Return (X, Y) of the center of cell containing provided text 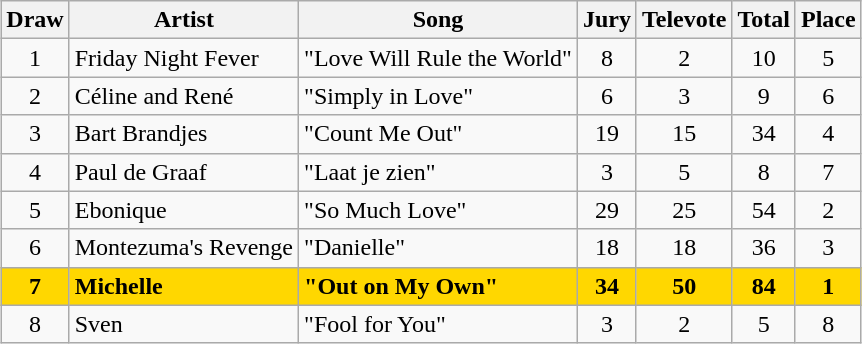
29 (606, 210)
Friday Night Fever (184, 58)
"So Much Love" (438, 210)
"Out on My Own" (438, 286)
84 (764, 286)
50 (684, 286)
"Laat je zien" (438, 172)
Paul de Graaf (184, 172)
"Love Will Rule the World" (438, 58)
25 (684, 210)
Total (764, 20)
15 (684, 134)
"Danielle" (438, 248)
Jury (606, 20)
9 (764, 96)
Sven (184, 324)
Michelle (184, 286)
36 (764, 248)
Artist (184, 20)
Montezuma's Revenge (184, 248)
"Fool for You" (438, 324)
Televote (684, 20)
Ebonique (184, 210)
Bart Brandjes (184, 134)
Céline and René (184, 96)
54 (764, 210)
19 (606, 134)
Draw (35, 20)
"Count Me Out" (438, 134)
Place (828, 20)
Song (438, 20)
"Simply in Love" (438, 96)
10 (764, 58)
